Determine the (X, Y) coordinate at the center of the cell enclosing the given text.  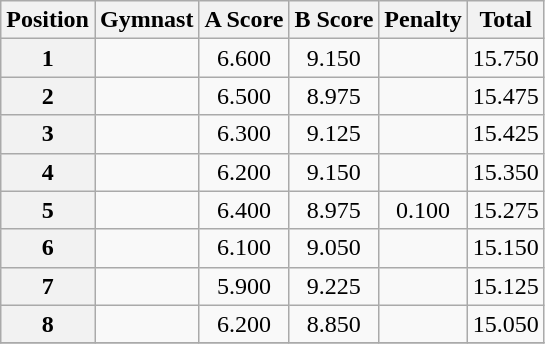
5 (48, 210)
6.100 (244, 248)
15.125 (506, 286)
7 (48, 286)
9.050 (334, 248)
1 (48, 58)
Gymnast (146, 20)
15.050 (506, 324)
A Score (244, 20)
4 (48, 172)
0.100 (423, 210)
6.400 (244, 210)
15.150 (506, 248)
9.225 (334, 286)
8 (48, 324)
5.900 (244, 286)
B Score (334, 20)
3 (48, 134)
Total (506, 20)
2 (48, 96)
15.475 (506, 96)
9.125 (334, 134)
8.850 (334, 324)
6.300 (244, 134)
15.275 (506, 210)
15.425 (506, 134)
Penalty (423, 20)
6 (48, 248)
15.350 (506, 172)
15.750 (506, 58)
6.500 (244, 96)
Position (48, 20)
6.600 (244, 58)
